Return [x, y] of the center of cell containing provided text 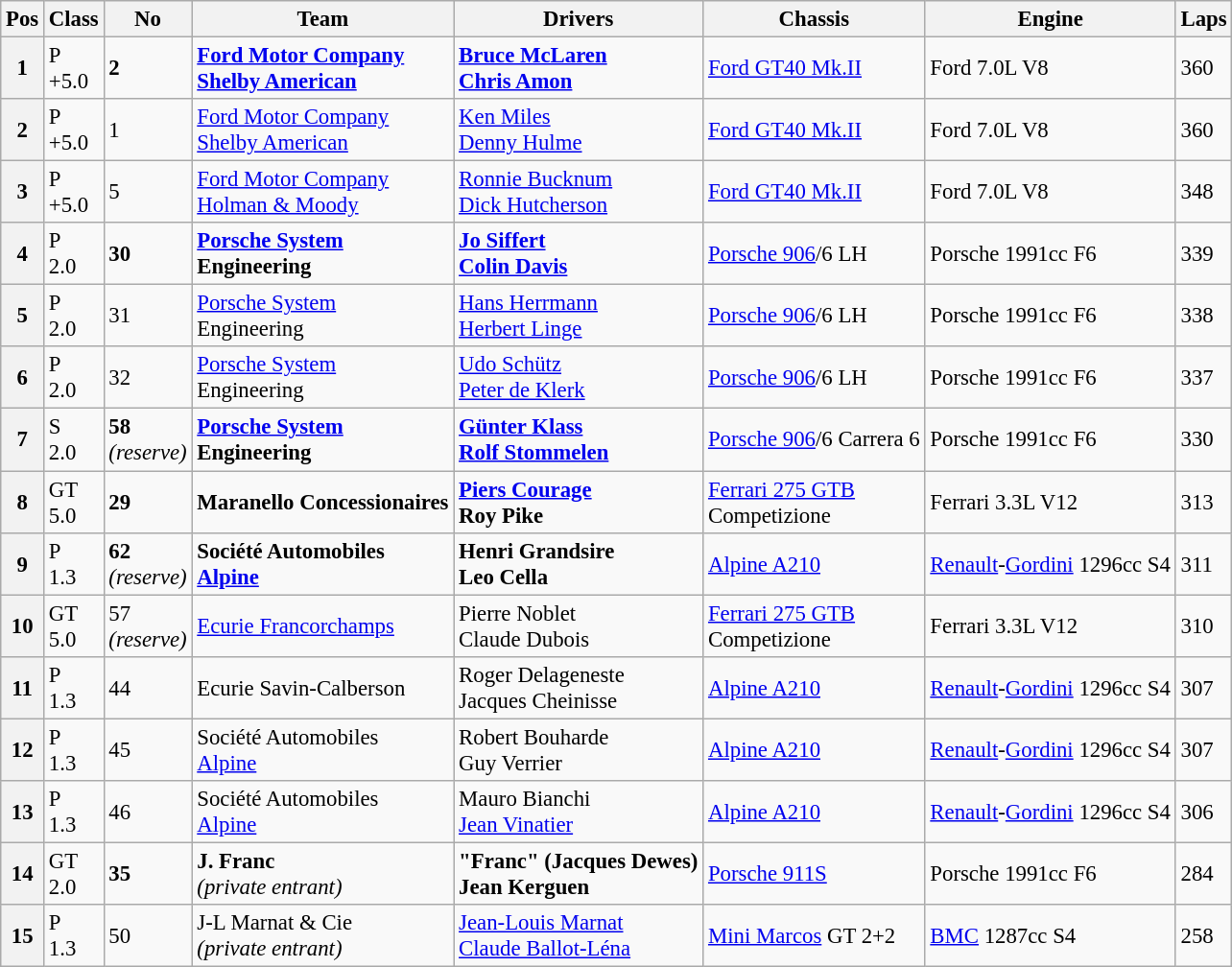
GT2.0 [75, 873]
Pierre Noblet Claude Dubois [579, 625]
330 [1203, 439]
Ecurie Francorchamps [322, 625]
35 [148, 873]
Mauro Bianchi Jean Vinatier [579, 812]
Piers Courage Roy Pike [579, 503]
Günter Klass Rolf Stommelen [579, 439]
3 [23, 192]
348 [1203, 192]
57(reserve) [148, 625]
Team [322, 19]
32 [148, 378]
J-L Marnat & Cie(private entrant) [322, 936]
Jean-Louis Marnat Claude Ballot-Léna [579, 936]
No [148, 19]
258 [1203, 936]
62(reserve) [148, 564]
306 [1203, 812]
58(reserve) [148, 439]
Bruce McLaren Chris Amon [579, 69]
310 [1203, 625]
44 [148, 687]
Robert Bouharde Guy Verrier [579, 750]
4 [23, 253]
Roger Delageneste Jacques Cheinisse [579, 687]
S2.0 [75, 439]
13 [23, 812]
50 [148, 936]
15 [23, 936]
Hans Herrmann Herbert Linge [579, 317]
Engine [1050, 19]
Class [75, 19]
Laps [1203, 19]
Udo Schütz Peter de Klerk [579, 378]
339 [1203, 253]
7 [23, 439]
311 [1203, 564]
8 [23, 503]
Mini Marcos GT 2+2 [814, 936]
45 [148, 750]
Jo Siffert Colin Davis [579, 253]
30 [148, 253]
Maranello Concessionaires [322, 503]
Porsche 911S [814, 873]
284 [1203, 873]
6 [23, 378]
Ford Motor Company Holman & Moody [322, 192]
12 [23, 750]
Henri Grandsire Leo Cella [579, 564]
337 [1203, 378]
Drivers [579, 19]
11 [23, 687]
"Franc" (Jacques Dewes) Jean Kerguen [579, 873]
Ronnie Bucknum Dick Hutcherson [579, 192]
29 [148, 503]
313 [1203, 503]
Ecurie Savin-Calberson [322, 687]
Porsche 906/6 Carrera 6 [814, 439]
J. Franc(private entrant) [322, 873]
10 [23, 625]
Chassis [814, 19]
9 [23, 564]
14 [23, 873]
46 [148, 812]
31 [148, 317]
Pos [23, 19]
BMC 1287cc S4 [1050, 936]
338 [1203, 317]
Ken Miles Denny Hulme [579, 130]
